Return the (X, Y) coordinate for the center point of the cell that contains the specified text.  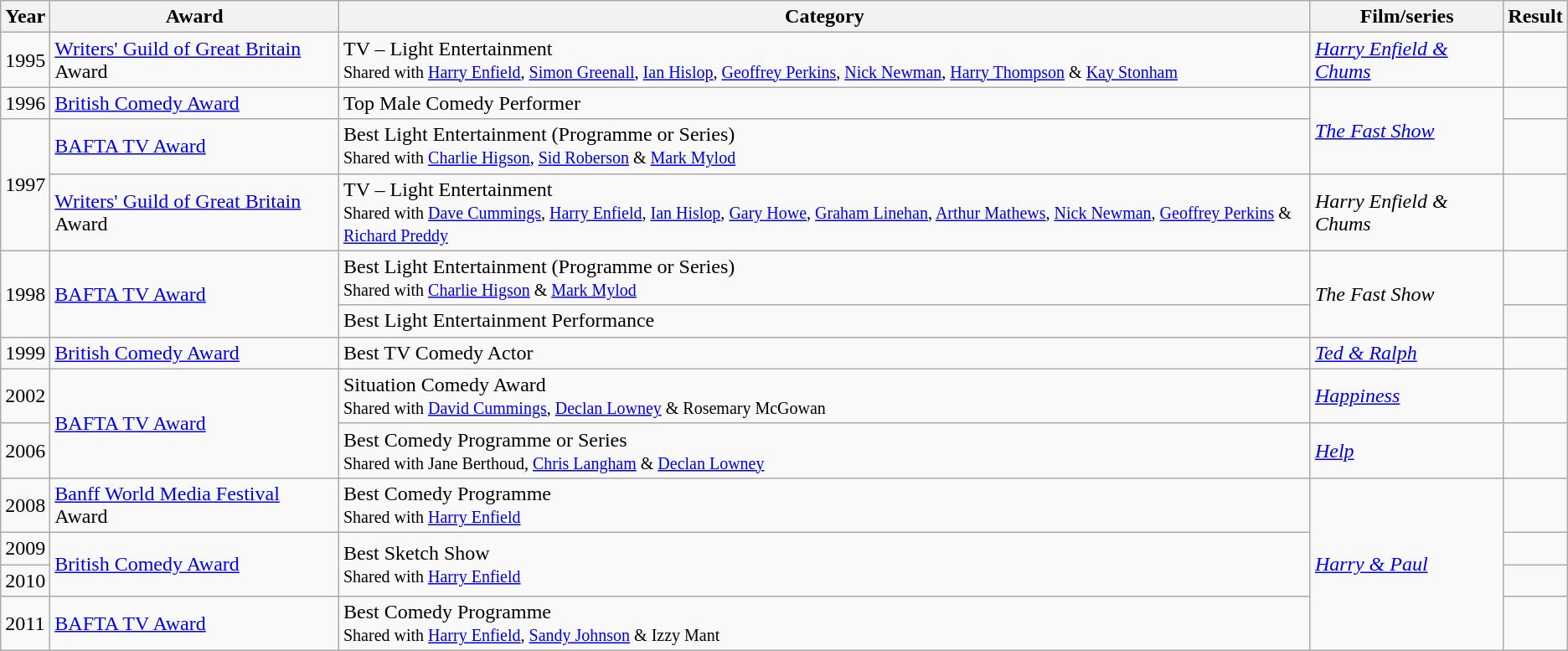
2008 (25, 504)
Best Comedy ProgrammeShared with Harry Enfield, Sandy Johnson & Izzy Mant (824, 623)
Award (194, 17)
Best Comedy Programme or SeriesShared with Jane Berthoud, Chris Langham & Declan Lowney (824, 451)
2010 (25, 581)
1997 (25, 184)
Category (824, 17)
Situation Comedy AwardShared with David Cummings, Declan Lowney & Rosemary McGowan (824, 395)
Best TV Comedy Actor (824, 353)
Best Light Entertainment (Programme or Series)Shared with Charlie Higson, Sid Roberson & Mark Mylod (824, 146)
Ted & Ralph (1406, 353)
TV – Light EntertainmentShared with Harry Enfield, Simon Greenall, Ian Hislop, Geoffrey Perkins, Nick Newman, Harry Thompson & Kay Stonham (824, 60)
Best Sketch ShowShared with Harry Enfield (824, 564)
Year (25, 17)
1999 (25, 353)
Top Male Comedy Performer (824, 103)
Harry & Paul (1406, 564)
Film/series (1406, 17)
Result (1535, 17)
2006 (25, 451)
Best Light Entertainment Performance (824, 321)
1998 (25, 293)
Help (1406, 451)
1995 (25, 60)
Happiness (1406, 395)
1996 (25, 103)
Best Light Entertainment (Programme or Series)Shared with Charlie Higson & Mark Mylod (824, 278)
2009 (25, 548)
Banff World Media Festival Award (194, 504)
2011 (25, 623)
2002 (25, 395)
Best Comedy ProgrammeShared with Harry Enfield (824, 504)
